Scan for the cell matching the given text and deliver its (x, y) coordinate at center. 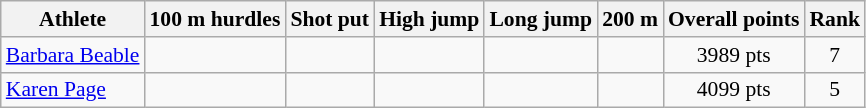
Long jump (540, 19)
7 (834, 55)
100 m hurdles (216, 19)
Rank (834, 19)
Barbara Beable (73, 55)
Karen Page (73, 90)
Overall points (734, 19)
3989 pts (734, 55)
Athlete (73, 19)
4099 pts (734, 90)
200 m (630, 19)
5 (834, 90)
Shot put (330, 19)
High jump (429, 19)
